Return the [x, y] coordinate for the center point of the cell that contains the specified text.  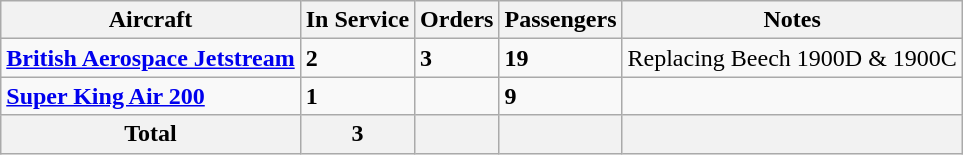
19 [560, 58]
9 [560, 96]
British Aerospace Jetstream [150, 58]
In Service [357, 20]
Total [150, 134]
Replacing Beech 1900D & 1900C [792, 58]
2 [357, 58]
Notes [792, 20]
1 [357, 96]
Orders [457, 20]
Super King Air 200 [150, 96]
Passengers [560, 20]
Aircraft [150, 20]
